Return (X, Y) of the center of cell containing provided text 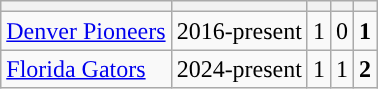
0 (342, 31)
Florida Gators (86, 69)
2016-present (239, 31)
2 (366, 69)
2024-present (239, 69)
Denver Pioneers (86, 31)
